Find where the given text appears and provide that cell's center as [x, y] coordinate. 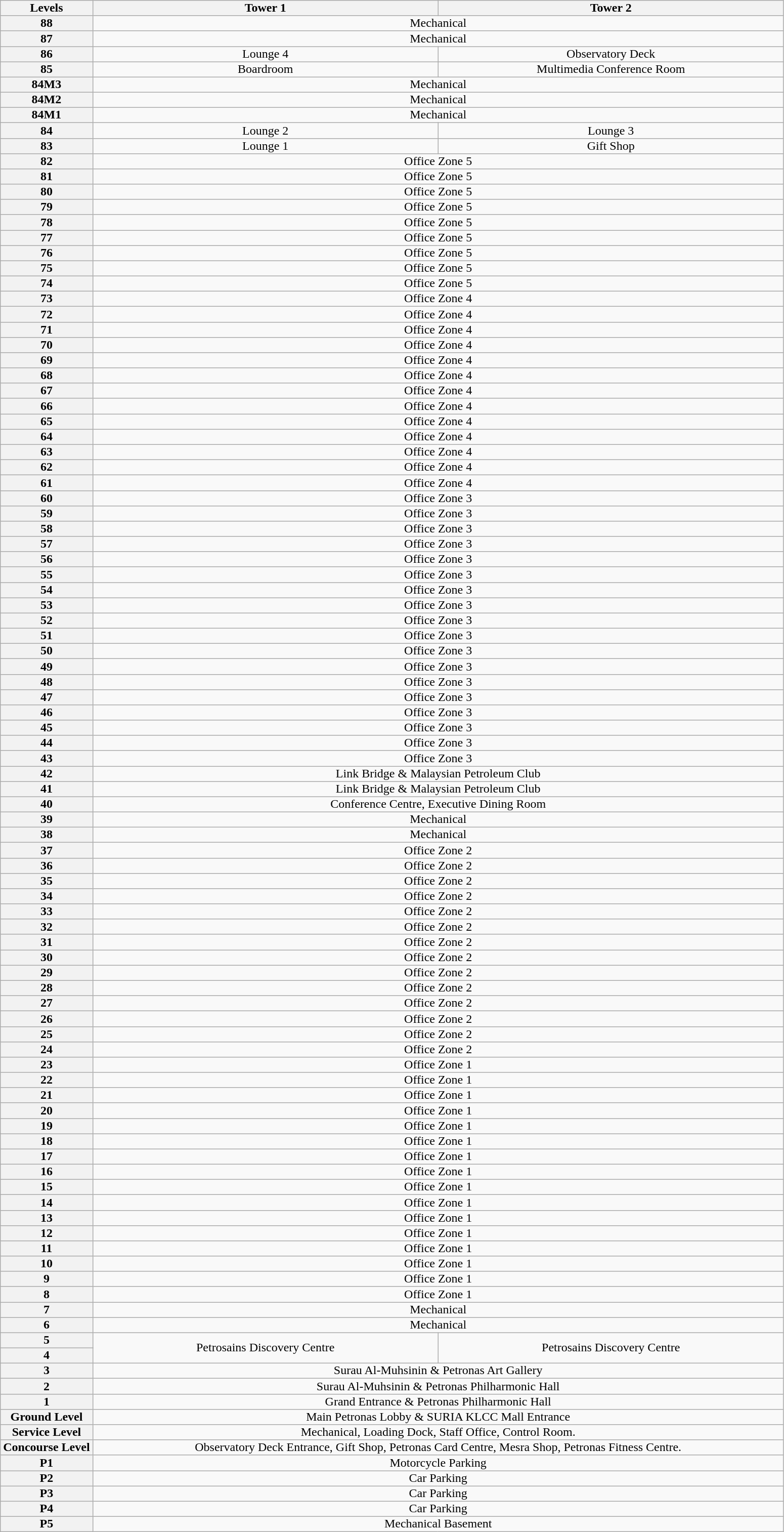
67 [47, 391]
61 [47, 483]
78 [47, 222]
43 [47, 758]
82 [47, 161]
69 [47, 360]
57 [47, 544]
85 [47, 69]
10 [47, 1264]
80 [47, 192]
58 [47, 529]
49 [47, 667]
79 [47, 207]
4 [47, 1355]
84M1 [47, 115]
23 [47, 1065]
88 [47, 23]
37 [47, 850]
Tower 1 [265, 8]
54 [47, 590]
P3 [47, 1494]
Surau Al-Muhsinin & Petronas Philharmonic Hall [438, 1386]
Lounge 3 [611, 131]
30 [47, 958]
59 [47, 513]
50 [47, 651]
Tower 2 [611, 8]
74 [47, 283]
70 [47, 345]
83 [47, 146]
P4 [47, 1509]
46 [47, 713]
15 [47, 1187]
P1 [47, 1463]
28 [47, 988]
76 [47, 253]
12 [47, 1233]
87 [47, 38]
84M2 [47, 100]
33 [47, 912]
31 [47, 942]
68 [47, 376]
Surau Al-Muhsinin & Petronas Art Gallery [438, 1371]
62 [47, 467]
55 [47, 574]
41 [47, 789]
35 [47, 881]
52 [47, 620]
40 [47, 804]
73 [47, 299]
P5 [47, 1524]
Motorcycle Parking [438, 1463]
45 [47, 728]
Boardroom [265, 69]
51 [47, 636]
53 [47, 605]
48 [47, 682]
36 [47, 865]
Grand Entrance & Petronas Philharmonic Hall [438, 1401]
Mechanical, Loading Dock, Staff Office, Control Room. [438, 1432]
60 [47, 498]
29 [47, 973]
22 [47, 1080]
Gift Shop [611, 146]
9 [47, 1279]
13 [47, 1218]
71 [47, 329]
Concourse Level [47, 1447]
Observatory Deck [611, 54]
5 [47, 1340]
42 [47, 774]
Mechanical Basement [438, 1524]
19 [47, 1126]
21 [47, 1095]
75 [47, 268]
63 [47, 452]
1 [47, 1401]
64 [47, 437]
26 [47, 1019]
17 [47, 1156]
25 [47, 1034]
7 [47, 1310]
2 [47, 1386]
14 [47, 1203]
3 [47, 1371]
11 [47, 1249]
81 [47, 177]
Lounge 1 [265, 146]
Multimedia Conference Room [611, 69]
27 [47, 1004]
Service Level [47, 1432]
56 [47, 559]
84M3 [47, 85]
P2 [47, 1478]
Lounge 4 [265, 54]
34 [47, 896]
32 [47, 927]
84 [47, 131]
86 [47, 54]
66 [47, 406]
47 [47, 697]
Ground Level [47, 1417]
8 [47, 1294]
Lounge 2 [265, 131]
Conference Centre, Executive Dining Room [438, 804]
20 [47, 1110]
72 [47, 314]
65 [47, 422]
Levels [47, 8]
6 [47, 1325]
39 [47, 819]
18 [47, 1141]
24 [47, 1049]
Main Petronas Lobby & SURIA KLCC Mall Entrance [438, 1417]
38 [47, 835]
16 [47, 1172]
77 [47, 238]
44 [47, 743]
Observatory Deck Entrance, Gift Shop, Petronas Card Centre, Mesra Shop, Petronas Fitness Centre. [438, 1447]
